Find where the given text appears and provide that cell's center as [x, y] coordinate. 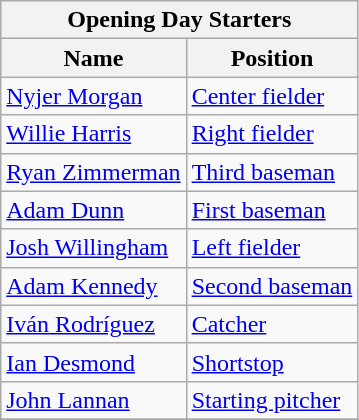
Nyjer Morgan [94, 96]
Position [272, 58]
Catcher [272, 324]
Opening Day Starters [180, 20]
Josh Willingham [94, 248]
Iván Rodríguez [94, 324]
Name [94, 58]
Starting pitcher [272, 400]
Ian Desmond [94, 362]
Adam Dunn [94, 210]
Center fielder [272, 96]
Second baseman [272, 286]
Ryan Zimmerman [94, 172]
Third baseman [272, 172]
First baseman [272, 210]
Right fielder [272, 134]
Shortstop [272, 362]
Left fielder [272, 248]
Willie Harris [94, 134]
Adam Kennedy [94, 286]
John Lannan [94, 400]
